From the cell containing the given text, extract its center point as (X, Y) coordinate. 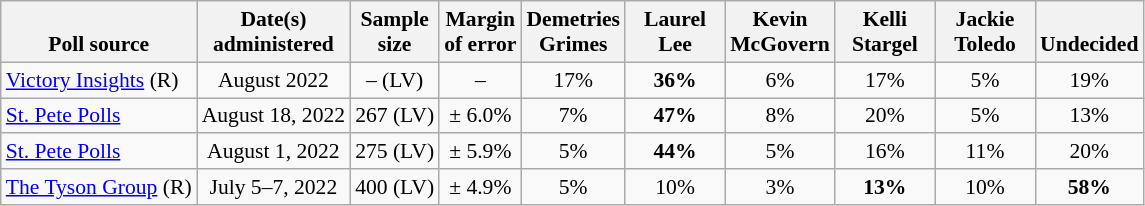
± 4.9% (480, 187)
Date(s)administered (274, 32)
58% (1089, 187)
3% (780, 187)
Poll source (99, 32)
Marginof error (480, 32)
47% (675, 116)
JackieToledo (985, 32)
6% (780, 80)
44% (675, 152)
DemetriesGrimes (573, 32)
August 18, 2022 (274, 116)
36% (675, 80)
– (LV) (394, 80)
The Tyson Group (R) (99, 187)
400 (LV) (394, 187)
LaurelLee (675, 32)
16% (885, 152)
– (480, 80)
August 2022 (274, 80)
July 5–7, 2022 (274, 187)
Victory Insights (R) (99, 80)
7% (573, 116)
August 1, 2022 (274, 152)
275 (LV) (394, 152)
8% (780, 116)
Undecided (1089, 32)
KevinMcGovern (780, 32)
19% (1089, 80)
± 6.0% (480, 116)
± 5.9% (480, 152)
Samplesize (394, 32)
11% (985, 152)
267 (LV) (394, 116)
KelliStargel (885, 32)
